Extract the [X, Y] coordinate from the center of the cell holding the provided text.  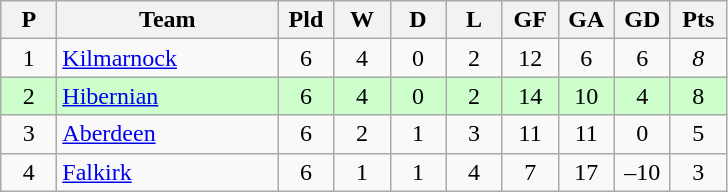
D [418, 20]
Pts [698, 20]
–10 [642, 172]
Aberdeen [168, 134]
Pld [306, 20]
L [474, 20]
Kilmarnock [168, 58]
12 [530, 58]
GD [642, 20]
GA [586, 20]
10 [586, 96]
Falkirk [168, 172]
17 [586, 172]
GF [530, 20]
5 [698, 134]
W [362, 20]
Hibernian [168, 96]
P [29, 20]
7 [530, 172]
Team [168, 20]
14 [530, 96]
